Identify which cell holds the provided text, then report its (X, Y) central coordinate. 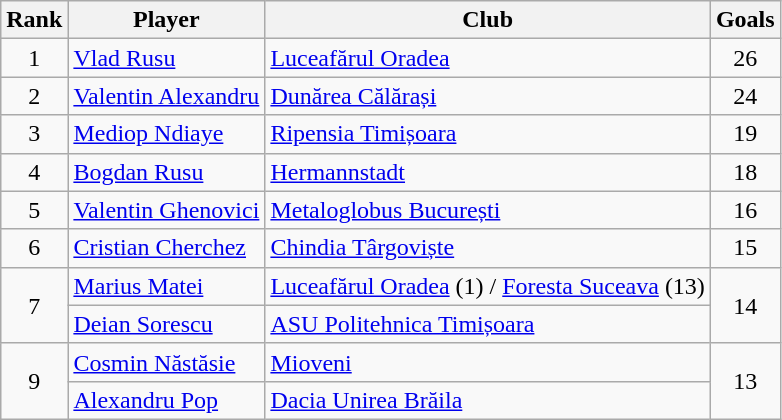
Cosmin Năstăsie (166, 362)
1 (34, 58)
13 (745, 381)
Luceafărul Oradea (488, 58)
Mioveni (488, 362)
4 (34, 172)
14 (745, 305)
Bogdan Rusu (166, 172)
9 (34, 381)
5 (34, 210)
Dacia Unirea Brăila (488, 400)
26 (745, 58)
15 (745, 248)
6 (34, 248)
Dunărea Călărași (488, 96)
18 (745, 172)
Valentin Ghenovici (166, 210)
24 (745, 96)
Alexandru Pop (166, 400)
Mediop Ndiaye (166, 134)
Vlad Rusu (166, 58)
2 (34, 96)
Valentin Alexandru (166, 96)
3 (34, 134)
Deian Sorescu (166, 324)
Ripensia Timișoara (488, 134)
Chindia Târgoviște (488, 248)
Rank (34, 20)
7 (34, 305)
Player (166, 20)
Metaloglobus București (488, 210)
16 (745, 210)
Club (488, 20)
ASU Politehnica Timișoara (488, 324)
Hermannstadt (488, 172)
Marius Matei (166, 286)
Cristian Cherchez (166, 248)
Luceafărul Oradea (1) / Foresta Suceava (13) (488, 286)
Goals (745, 20)
19 (745, 134)
